For the text-containing cell, return its midpoint in [X, Y] coordinate format. 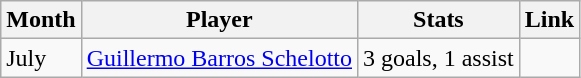
July [41, 58]
Guillermo Barros Schelotto [219, 58]
Link [549, 20]
Player [219, 20]
3 goals, 1 assist [439, 58]
Month [41, 20]
Stats [439, 20]
